Extract the [X, Y] coordinate from the center of the cell holding the provided text.  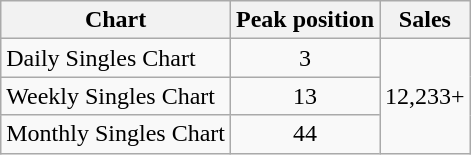
Chart [116, 20]
Daily Singles Chart [116, 58]
13 [304, 96]
Monthly Singles Chart [116, 134]
3 [304, 58]
Weekly Singles Chart [116, 96]
Peak position [304, 20]
44 [304, 134]
Sales [426, 20]
12,233+ [426, 96]
